Pinpoint the cell where the given text exists, returning its [X, Y] midpoint coordinate. 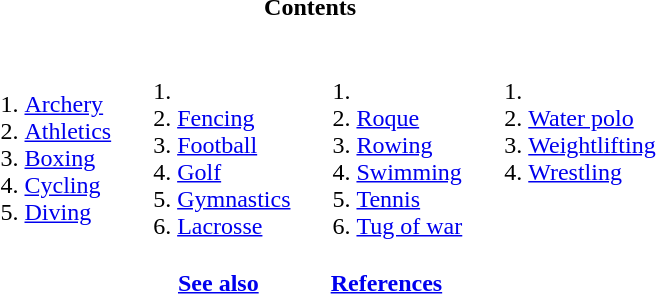
FencingFootballGolfGymnasticsLacrosse [204, 145]
RoqueRowingSwimmingTennisTug of war [380, 145]
